Extract the [X, Y] coordinate from the center of the cell holding the provided text.  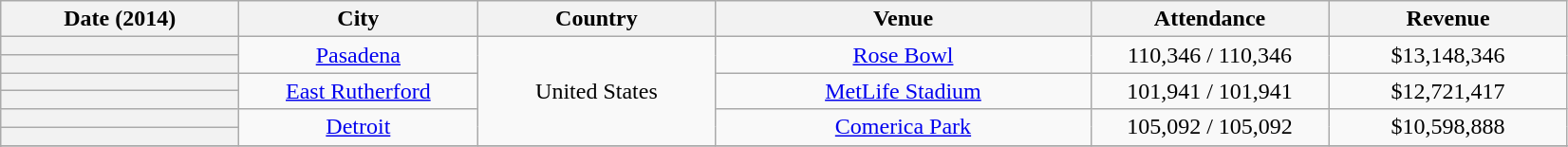
City [359, 19]
Country [596, 19]
Attendance [1209, 19]
United States [596, 91]
Comerica Park [904, 127]
East Rutherford [359, 91]
$10,598,888 [1448, 127]
MetLife Stadium [904, 91]
Revenue [1448, 19]
101,941 / 101,941 [1209, 91]
105,092 / 105,092 [1209, 127]
Pasadena [359, 55]
Venue [904, 19]
$13,148,346 [1448, 55]
110,346 / 110,346 [1209, 55]
Detroit [359, 127]
Rose Bowl [904, 55]
Date (2014) [120, 19]
$12,721,417 [1448, 91]
